Capture the cell that displays the provided text and extract its [x, y] central coordinate. 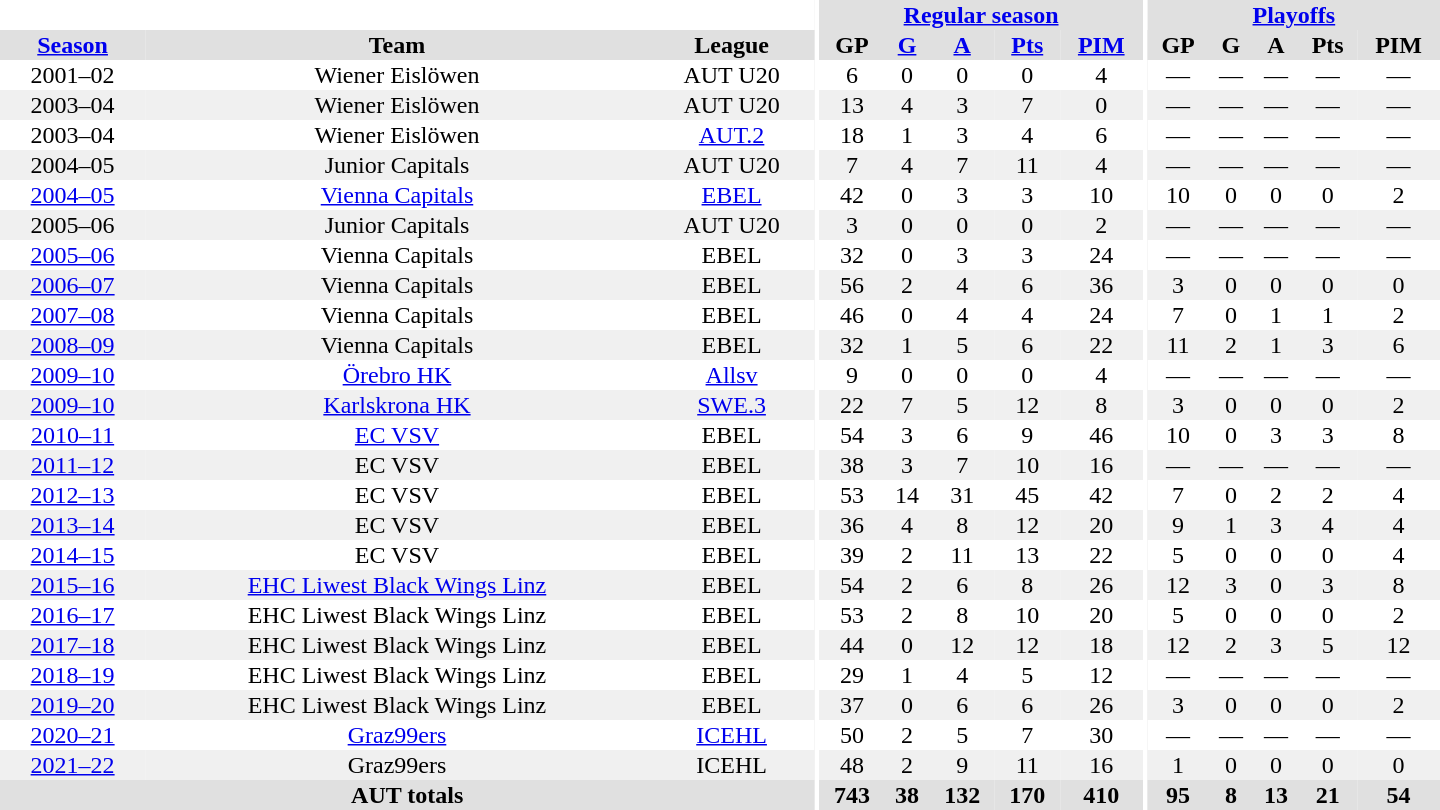
2015–16 [72, 585]
170 [1028, 795]
AUT.2 [732, 135]
2020–21 [72, 735]
Örebro HK [396, 375]
Season [72, 45]
2018–19 [72, 675]
56 [852, 285]
2007–08 [72, 315]
95 [1178, 795]
31 [962, 495]
2019–20 [72, 705]
37 [852, 705]
2001–02 [72, 75]
2006–07 [72, 285]
39 [852, 555]
Allsv [732, 375]
2021–22 [72, 765]
2017–18 [72, 645]
2016–17 [72, 615]
48 [852, 765]
50 [852, 735]
Playoffs [1294, 15]
30 [1102, 735]
League [732, 45]
2012–13 [72, 495]
410 [1102, 795]
29 [852, 675]
45 [1028, 495]
2010–11 [72, 435]
743 [852, 795]
14 [908, 495]
2014–15 [72, 555]
2013–14 [72, 525]
Team [396, 45]
AUT totals [407, 795]
2008–09 [72, 345]
Karlskrona HK [396, 405]
2011–12 [72, 465]
44 [852, 645]
Regular season [980, 15]
21 [1328, 795]
132 [962, 795]
SWE.3 [732, 405]
